Return (x, y) of the center of cell containing provided text 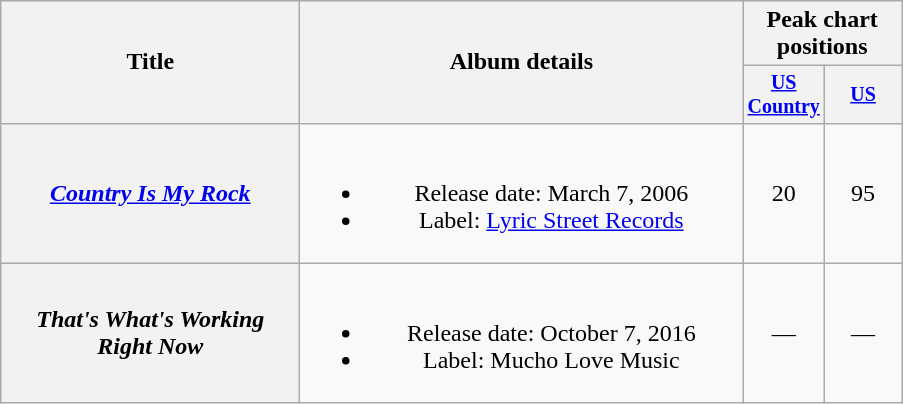
US (864, 94)
Release date: March 7, 2006Label: Lyric Street Records (522, 193)
20 (784, 193)
Release date: October 7, 2016Label: Mucho Love Music (522, 333)
Album details (522, 62)
Country Is My Rock (150, 193)
US Country (784, 94)
Peak chartpositions (822, 34)
95 (864, 193)
Title (150, 62)
That's What's Working Right Now (150, 333)
